For the text-containing cell, return its midpoint in [X, Y] coordinate format. 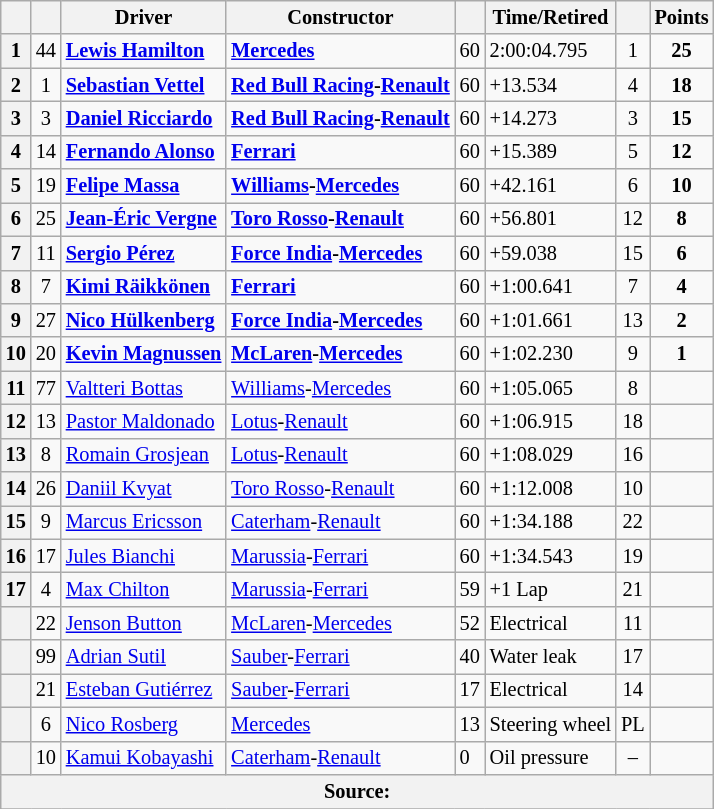
99 [46, 657]
Source: [358, 791]
+1:05.065 [550, 388]
+1:34.188 [550, 522]
+1:08.029 [550, 455]
+14.273 [550, 118]
+1:12.008 [550, 489]
Time/Retired [550, 17]
40 [470, 657]
Jules Bianchi [144, 556]
44 [46, 51]
Points [682, 17]
20 [46, 354]
+1 Lap [550, 589]
Driver [144, 17]
– [632, 758]
Valtteri Bottas [144, 388]
Fernando Alonso [144, 152]
+59.038 [550, 253]
+15.389 [550, 152]
59 [470, 589]
+13.534 [550, 85]
52 [470, 623]
+1:00.641 [550, 287]
Sergio Pérez [144, 253]
2:00:04.795 [550, 51]
+1:02.230 [550, 354]
Adrian Sutil [144, 657]
Jenson Button [144, 623]
26 [46, 489]
+1:34.543 [550, 556]
Kevin Magnussen [144, 354]
27 [46, 320]
Steering wheel [550, 724]
PL [632, 724]
Max Chilton [144, 589]
Daniel Ricciardo [144, 118]
Kamui Kobayashi [144, 758]
Nico Rosberg [144, 724]
+1:06.915 [550, 421]
77 [46, 388]
Felipe Massa [144, 186]
Marcus Ericsson [144, 522]
Constructor [340, 17]
+1:01.661 [550, 320]
+56.801 [550, 219]
Nico Hülkenberg [144, 320]
Oil pressure [550, 758]
Jean-Éric Vergne [144, 219]
0 [470, 758]
Pastor Maldonado [144, 421]
Kimi Räikkönen [144, 287]
Lewis Hamilton [144, 51]
Sebastian Vettel [144, 85]
Romain Grosjean [144, 455]
Daniil Kvyat [144, 489]
+42.161 [550, 186]
Esteban Gutiérrez [144, 690]
Water leak [550, 657]
